Locate the cell with the specified text and output its (X, Y) center coordinate. 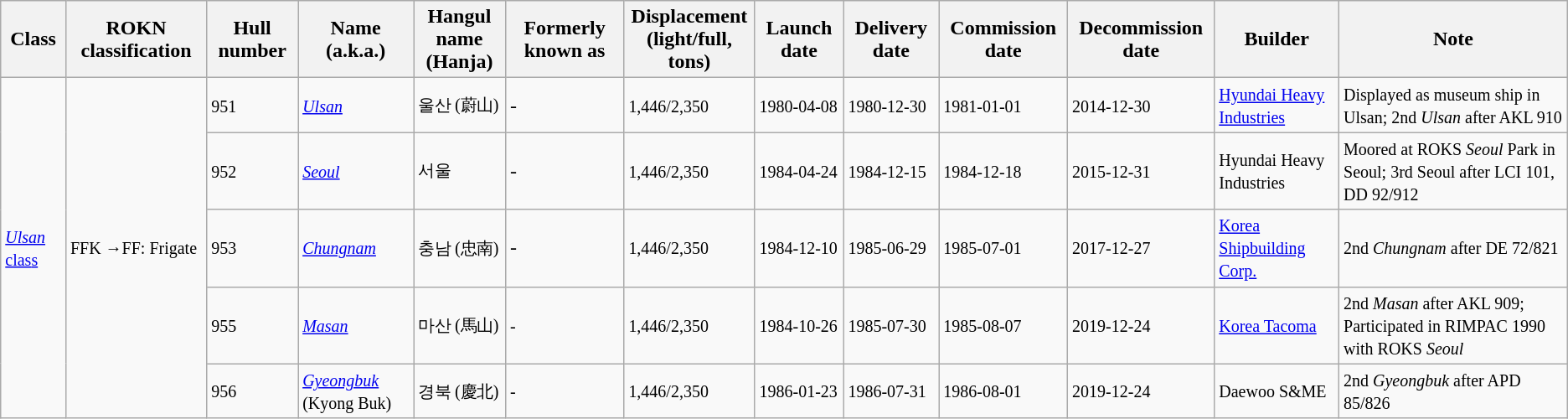
Gyeongbuk (Kyong Buk) (356, 391)
Moored at ROKS Seoul Park in Seoul; 3rd Seoul after LCI 101, DD 92/912 (1454, 171)
1984-12-10 (799, 248)
1985-06-29 (891, 248)
1980-12-30 (891, 106)
Korea Shipbuilding Corp. (1277, 248)
1981-01-01 (1003, 106)
1986-08-01 (1003, 391)
2nd Gyeongbuk after APD 85/826 (1454, 391)
2nd Masan after AKL 909; Participated in RIMPAC 1990 with ROKS Seoul (1454, 325)
Daewoo S&ME (1277, 391)
Name (a.k.a.) (356, 39)
2017-12-27 (1141, 248)
952 (253, 171)
2014-12-30 (1141, 106)
Displayed as museum ship in Ulsan; 2nd Ulsan after AKL 910 (1454, 106)
Class (34, 39)
Formerly known as (565, 39)
서울 (460, 171)
2015-12-31 (1141, 171)
1986-07-31 (891, 391)
Hull number (253, 39)
956 (253, 391)
Note (1454, 39)
Chungnam (356, 248)
Ulsan (356, 106)
Ulsan class (34, 248)
경북 (慶北) (460, 391)
Hangul name(Hanja) (460, 39)
1985-07-30 (891, 325)
Delivery date (891, 39)
2nd Chungnam after DE 72/821 (1454, 248)
Decommission date (1141, 39)
ROKN classification (136, 39)
1984-10-26 (799, 325)
955 (253, 325)
1980-04-08 (799, 106)
Commission date (1003, 39)
1984-12-15 (891, 171)
1986-01-23 (799, 391)
FFK →FF: Frigate (136, 248)
Launch date (799, 39)
울산 (蔚山) (460, 106)
마산 (馬山) (460, 325)
1985-07-01 (1003, 248)
951 (253, 106)
1985-08-07 (1003, 325)
Builder (1277, 39)
Korea Tacoma (1277, 325)
Masan (356, 325)
1984-04-24 (799, 171)
953 (253, 248)
Displacement(light/full, tons) (689, 39)
1984-12-18 (1003, 171)
충남 (忠南) (460, 248)
Seoul (356, 171)
